From the cell containing the given text, extract its center point as [X, Y] coordinate. 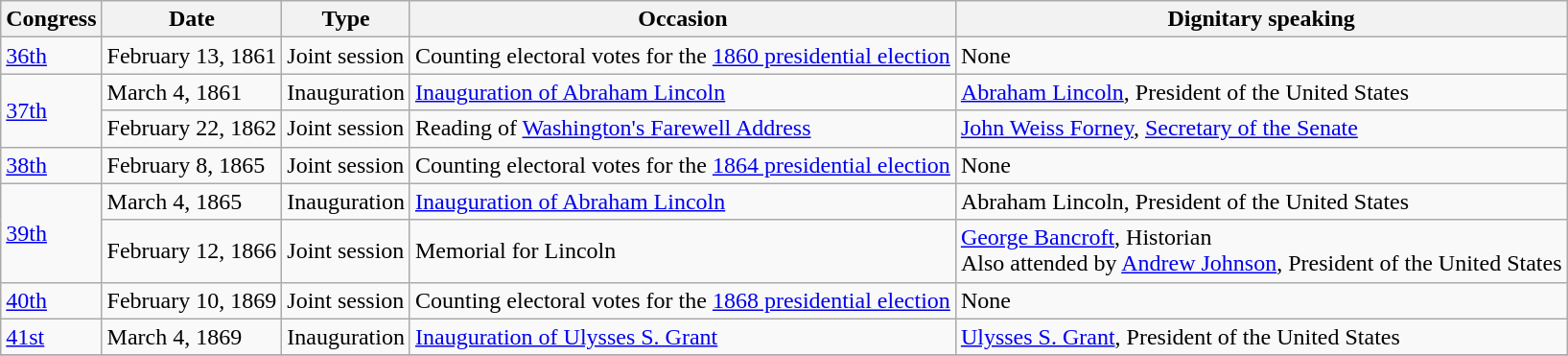
Occasion [683, 19]
41st [52, 337]
Type [346, 19]
February 8, 1865 [192, 165]
Ulysses S. Grant, President of the United States [1261, 337]
February 12, 1866 [192, 251]
March 4, 1865 [192, 202]
Congress [52, 19]
February 22, 1862 [192, 129]
March 4, 1869 [192, 337]
John Weiss Forney, Secretary of the Senate [1261, 129]
Memorial for Lincoln [683, 251]
Counting electoral votes for the 1864 presidential election [683, 165]
February 10, 1869 [192, 300]
George Bancroft, HistorianAlso attended by Andrew Johnson, President of the United States [1261, 251]
Counting electoral votes for the 1868 presidential election [683, 300]
39th [52, 232]
March 4, 1861 [192, 92]
Date [192, 19]
37th [52, 110]
40th [52, 300]
Reading of Washington's Farewell Address [683, 129]
36th [52, 56]
Counting electoral votes for the 1860 presidential election [683, 56]
Dignitary speaking [1261, 19]
Inauguration of Ulysses S. Grant [683, 337]
38th [52, 165]
February 13, 1861 [192, 56]
